Return [x, y] of the center of cell containing provided text 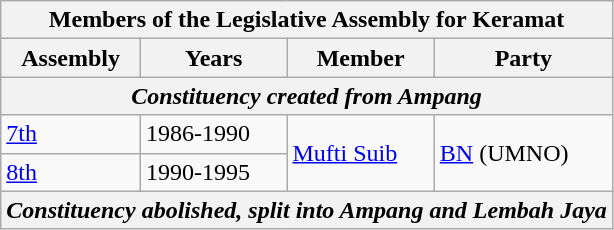
Members of the Legislative Assembly for Keramat [307, 20]
Years [213, 58]
Assembly [71, 58]
BN (UMNO) [523, 153]
Constituency abolished, split into Ampang and Lembah Jaya [307, 210]
8th [71, 172]
1990-1995 [213, 172]
Member [360, 58]
1986-1990 [213, 134]
Mufti Suib [360, 153]
Constituency created from Ampang [307, 96]
Party [523, 58]
7th [71, 134]
